Search for the cell housing the specified text and yield its [x, y] center coordinate. 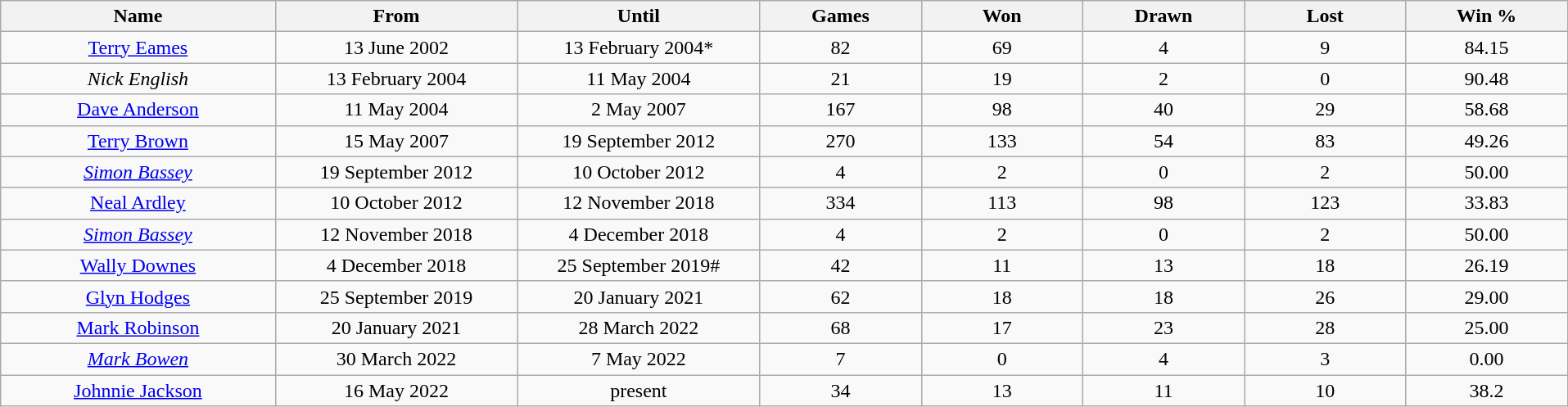
7 [840, 359]
25 September 2019 [396, 296]
Drawn [1163, 16]
2 May 2007 [639, 110]
82 [840, 47]
29.00 [1487, 296]
10 [1325, 391]
270 [840, 141]
13 February 2004* [639, 47]
Mark Bowen [138, 359]
49.26 [1487, 141]
167 [840, 110]
Terry Brown [138, 141]
9 [1325, 47]
42 [840, 265]
16 May 2022 [396, 391]
123 [1325, 203]
34 [840, 391]
29 [1325, 110]
69 [1002, 47]
present [639, 391]
From [396, 16]
Name [138, 16]
Games [840, 16]
83 [1325, 141]
90.48 [1487, 79]
Win % [1487, 16]
25.00 [1487, 328]
Wally Downes [138, 265]
17 [1002, 328]
0.00 [1487, 359]
Nick English [138, 79]
Won [1002, 16]
33.83 [1487, 203]
Lost [1325, 16]
133 [1002, 141]
19 [1002, 79]
13 February 2004 [396, 79]
Terry Eames [138, 47]
26.19 [1487, 265]
62 [840, 296]
Johnnie Jackson [138, 391]
Until [639, 16]
68 [840, 328]
15 May 2007 [396, 141]
Mark Robinson [138, 328]
38.2 [1487, 391]
334 [840, 203]
113 [1002, 203]
21 [840, 79]
30 March 2022 [396, 359]
23 [1163, 328]
58.68 [1487, 110]
Dave Anderson [138, 110]
28 [1325, 328]
40 [1163, 110]
7 May 2022 [639, 359]
84.15 [1487, 47]
28 March 2022 [639, 328]
3 [1325, 359]
26 [1325, 296]
25 September 2019# [639, 265]
Neal Ardley [138, 203]
54 [1163, 141]
Glyn Hodges [138, 296]
13 June 2002 [396, 47]
